Locate the cell with the specified text and output its [x, y] center coordinate. 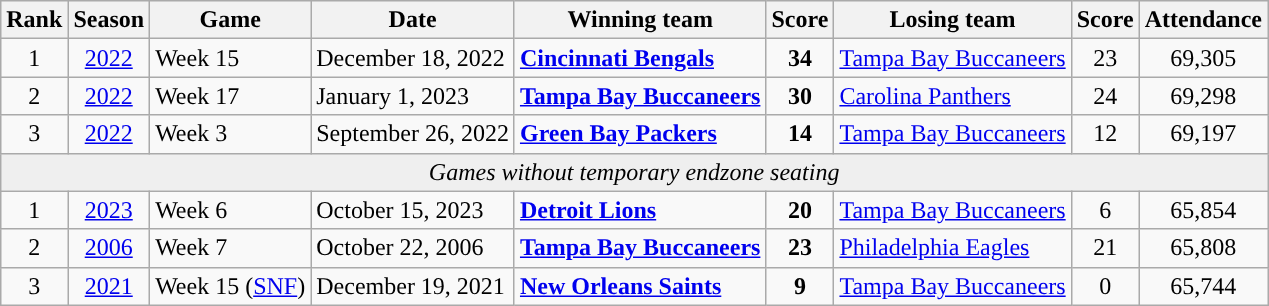
69,298 [1203, 96]
December 18, 2022 [413, 58]
October 22, 2006 [413, 248]
October 15, 2023 [413, 210]
20 [800, 210]
Week 15 (SNF) [230, 286]
Winning team [640, 20]
30 [800, 96]
Games without temporary endzone seating [634, 172]
Week 15 [230, 58]
Week 6 [230, 210]
6 [1105, 210]
12 [1105, 134]
2023 [109, 210]
Date [413, 20]
Week 17 [230, 96]
Week 3 [230, 134]
Detroit Lions [640, 210]
January 1, 2023 [413, 96]
Game [230, 20]
2006 [109, 248]
65,744 [1203, 286]
Carolina Panthers [952, 96]
69,305 [1203, 58]
Week 7 [230, 248]
0 [1105, 286]
December 19, 2021 [413, 286]
Attendance [1203, 20]
Cincinnati Bengals [640, 58]
21 [1105, 248]
69,197 [1203, 134]
65,808 [1203, 248]
34 [800, 58]
65,854 [1203, 210]
Losing team [952, 20]
24 [1105, 96]
September 26, 2022 [413, 134]
Philadelphia Eagles [952, 248]
New Orleans Saints [640, 286]
Green Bay Packers [640, 134]
Season [109, 20]
9 [800, 286]
2021 [109, 286]
14 [800, 134]
Rank [34, 20]
